Search for the cell housing the specified text and yield its (X, Y) center coordinate. 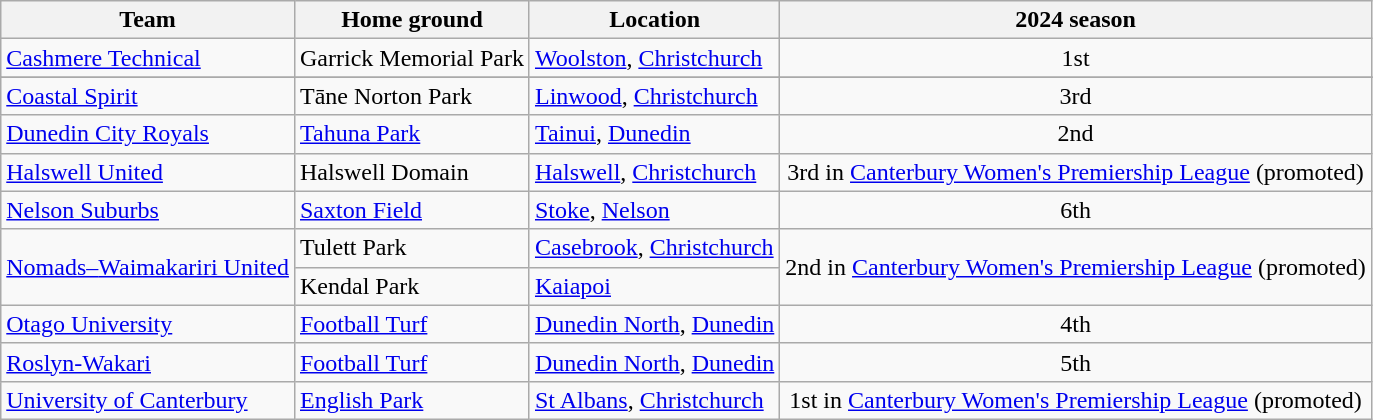
Woolston, Christchurch (654, 58)
2nd in Canterbury Women's Premiership League (promoted) (1076, 267)
Saxton Field (412, 210)
6th (1076, 210)
Tulett Park (412, 248)
Casebrook, Christchurch (654, 248)
Halswell Domain (412, 172)
Tahuna Park (412, 134)
Dunedin City Royals (148, 134)
Home ground (412, 20)
Nomads–Waimakariri United (148, 267)
2024 season (1076, 20)
Halswell, Christchurch (654, 172)
St Albans, Christchurch (654, 400)
5th (1076, 362)
Coastal Spirit (148, 96)
Halswell United (148, 172)
4th (1076, 324)
Cashmere Technical (148, 58)
1st in Canterbury Women's Premiership League (promoted) (1076, 400)
Kaiapoi (654, 286)
Garrick Memorial Park (412, 58)
Kendal Park (412, 286)
University of Canterbury (148, 400)
Location (654, 20)
3rd (1076, 96)
2nd (1076, 134)
Linwood, Christchurch (654, 96)
Stoke, Nelson (654, 210)
3rd in Canterbury Women's Premiership League (promoted) (1076, 172)
Roslyn-Wakari (148, 362)
Nelson Suburbs (148, 210)
Team (148, 20)
Tāne Norton Park (412, 96)
Otago University (148, 324)
Tainui, Dunedin (654, 134)
English Park (412, 400)
1st (1076, 58)
